Scan for the cell matching the given text and deliver its [x, y] coordinate at center. 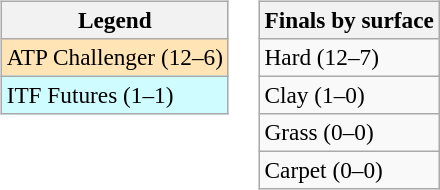
ATP Challenger (12–6) [114, 57]
Grass (0–0) [349, 133]
Clay (1–0) [349, 95]
ITF Futures (1–1) [114, 95]
Hard (12–7) [349, 57]
Carpet (0–0) [349, 171]
Legend [114, 20]
Finals by surface [349, 20]
